Capture the cell that displays the provided text and extract its [X, Y] central coordinate. 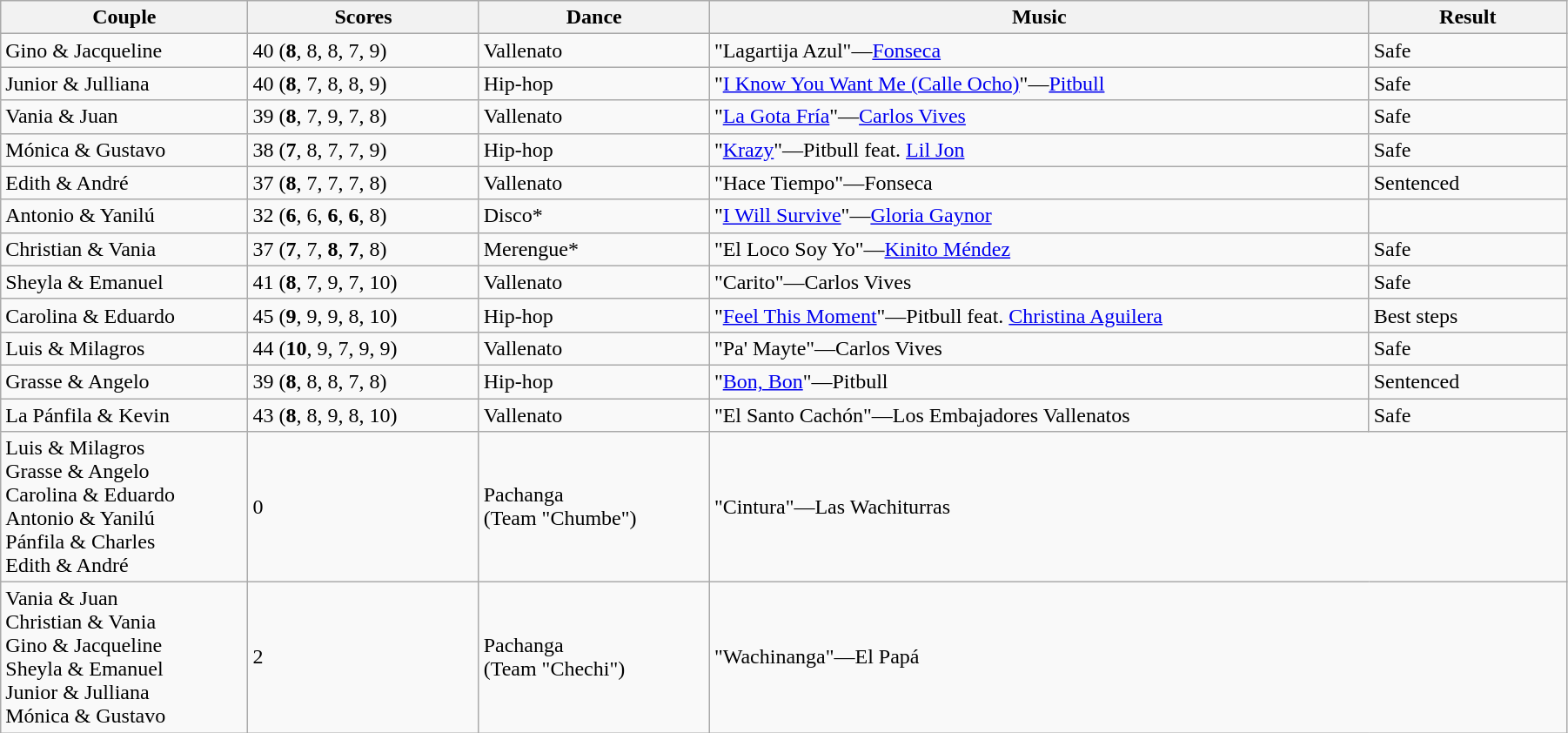
Luis & MilagrosGrasse & AngeloCarolina & EduardoAntonio & YanilúPánfila & CharlesEdith & André [124, 507]
Luis & Milagros [124, 348]
Gino & Jacqueline [124, 50]
"Cintura"—Las Wachiturras [1138, 507]
Carolina & Eduardo [124, 315]
"I Know You Want Me (Calle Ocho)"—Pitbull [1039, 84]
"Krazy"—Pitbull feat. Lil Jon [1039, 150]
37 (7, 7, 8, 7, 8) [364, 249]
Junior & Julliana [124, 84]
Couple [124, 17]
Sheyla & Emanuel [124, 282]
"Bon, Bon"—Pitbull [1039, 381]
40 (8, 7, 8, 8, 9) [364, 84]
0 [364, 507]
40 (8, 8, 8, 7, 9) [364, 50]
32 (6, 6, 6, 6, 8) [364, 216]
Christian & Vania [124, 249]
Dance [593, 17]
Antonio & Yanilú [124, 216]
"Hace Tiempo"—Fonseca [1039, 183]
"Pa' Mayte"—Carlos Vives [1039, 348]
"La Gota Fría"—Carlos Vives [1039, 117]
"Wachinanga"—El Papá [1138, 658]
2 [364, 658]
39 (8, 8, 8, 7, 8) [364, 381]
Pachanga(Team "Chumbe") [593, 507]
Disco* [593, 216]
"Carito"—Carlos Vives [1039, 282]
41 (8, 7, 9, 7, 10) [364, 282]
"El Santo Cachón"—Los Embajadores Vallenatos [1039, 415]
Merengue* [593, 249]
Result [1467, 17]
45 (9, 9, 9, 8, 10) [364, 315]
Music [1039, 17]
"I Will Survive"—Gloria Gaynor [1039, 216]
Grasse & Angelo [124, 381]
39 (8, 7, 9, 7, 8) [364, 117]
43 (8, 8, 9, 8, 10) [364, 415]
38 (7, 8, 7, 7, 9) [364, 150]
La Pánfila & Kevin [124, 415]
Vania & JuanChristian & VaniaGino & JacquelineSheyla & EmanuelJunior & JullianaMónica & Gustavo [124, 658]
Vania & Juan [124, 117]
Best steps [1467, 315]
Scores [364, 17]
Mónica & Gustavo [124, 150]
Edith & André [124, 183]
37 (8, 7, 7, 7, 8) [364, 183]
Pachanga(Team "Chechi") [593, 658]
"El Loco Soy Yo"—Kinito Méndez [1039, 249]
44 (10, 9, 7, 9, 9) [364, 348]
"Feel This Moment"—Pitbull feat. Christina Aguilera [1039, 315]
"Lagartija Azul"—Fonseca [1039, 50]
